From the cell containing the given text, extract its center point as (x, y) coordinate. 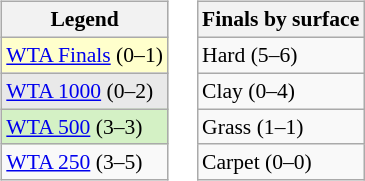
Finals by surface (280, 20)
Legend (84, 20)
WTA 500 (3–3) (84, 127)
Carpet (0–0) (280, 162)
WTA 1000 (0–2) (84, 91)
WTA 250 (3–5) (84, 162)
WTA Finals (0–1) (84, 55)
Clay (0–4) (280, 91)
Grass (1–1) (280, 127)
Hard (5–6) (280, 55)
